Extract the (x, y) coordinate from the center of the cell holding the provided text.  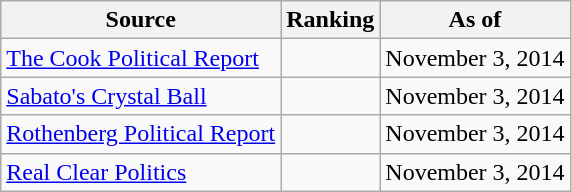
Sabato's Crystal Ball (141, 96)
Real Clear Politics (141, 172)
Source (141, 20)
The Cook Political Report (141, 58)
As of (475, 20)
Ranking (330, 20)
Rothenberg Political Report (141, 134)
